Capture the cell that displays the provided text and extract its (X, Y) central coordinate. 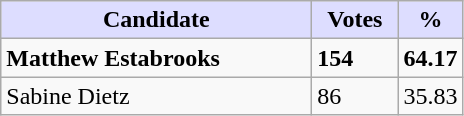
35.83 (430, 96)
Sabine Dietz (156, 96)
Matthew Estabrooks (156, 58)
86 (355, 96)
Candidate (156, 20)
154 (355, 58)
% (430, 20)
Votes (355, 20)
64.17 (430, 58)
